Scan for the cell matching the given text and deliver its [X, Y] coordinate at center. 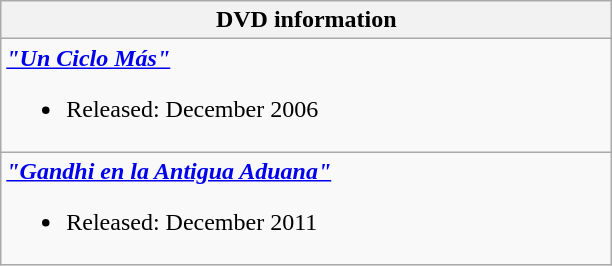
"Gandhi en la Antigua Aduana"Released: December 2011 [306, 208]
DVD information [306, 20]
"Un Ciclo Más"Released: December 2006 [306, 96]
